Detect which cell encompasses the target text, then output its [x, y] center coordinate. 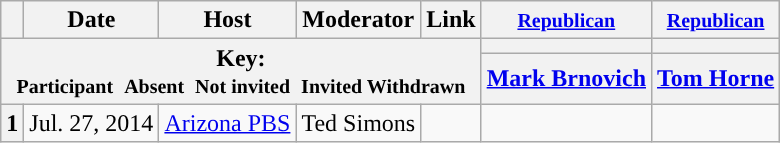
Link [451, 20]
Arizona PBS [228, 123]
Key: Participant Absent Not invited Invited Withdrawn [241, 72]
Host [228, 20]
Mark Brnovich [566, 78]
Date [92, 20]
Ted Simons [358, 123]
Moderator [358, 20]
1 [12, 123]
Jul. 27, 2014 [92, 123]
Tom Horne [716, 78]
